Return the (X, Y) coordinate for the center point of the cell that contains the specified text.  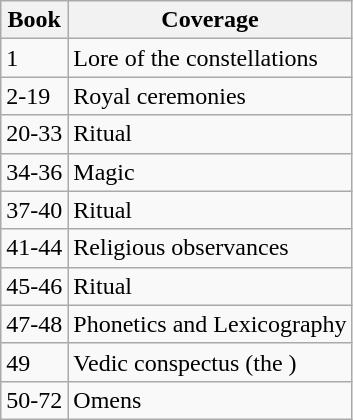
Religious observances (210, 248)
41-44 (34, 248)
1 (34, 58)
Coverage (210, 20)
49 (34, 362)
Phonetics and Lexicography (210, 324)
Omens (210, 400)
20-33 (34, 134)
Lore of the constellations (210, 58)
Book (34, 20)
Magic (210, 172)
Vedic conspectus (the ) (210, 362)
34-36 (34, 172)
2-19 (34, 96)
Royal ceremonies (210, 96)
47-48 (34, 324)
50-72 (34, 400)
37-40 (34, 210)
45-46 (34, 286)
